Capture the cell that displays the provided text and extract its [X, Y] central coordinate. 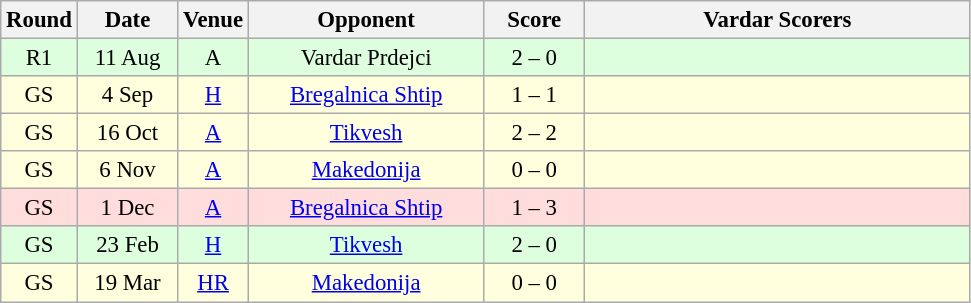
11 Aug [128, 58]
R1 [39, 58]
1 Dec [128, 208]
6 Nov [128, 170]
16 Oct [128, 133]
Vardar Scorers [778, 20]
Vardar Prdejci [366, 58]
19 Mar [128, 283]
Venue [214, 20]
Opponent [366, 20]
2 – 2 [534, 133]
Date [128, 20]
Score [534, 20]
1 – 1 [534, 95]
Round [39, 20]
23 Feb [128, 245]
HR [214, 283]
4 Sep [128, 95]
1 – 3 [534, 208]
